Provide the [x, y] coordinate of the cell's center where the given text is located.  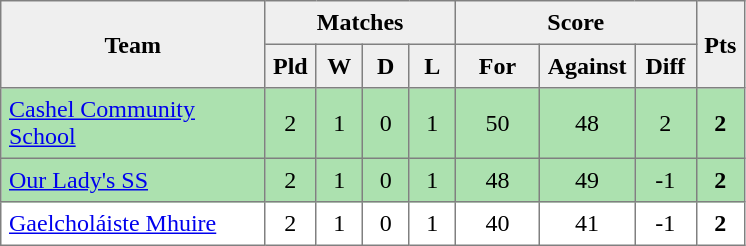
Against [586, 66]
W [339, 66]
Pld [290, 66]
Pts [720, 44]
Score [576, 23]
Diff [666, 66]
L [432, 66]
For [497, 66]
Our Lady's SS [133, 180]
Team [133, 44]
40 [497, 224]
Matches [360, 23]
D [385, 66]
50 [497, 123]
41 [586, 224]
49 [586, 180]
Cashel Community School [133, 123]
Gaelcholáiste Mhuire [133, 224]
